Scan for the cell matching the given text and deliver its [X, Y] coordinate at center. 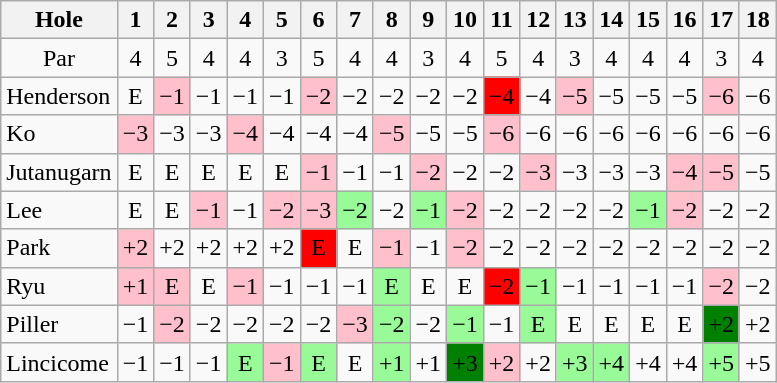
9 [428, 20]
18 [758, 20]
6 [318, 20]
17 [722, 20]
Piller [59, 324]
14 [612, 20]
2 [172, 20]
7 [356, 20]
1 [136, 20]
8 [392, 20]
Henderson [59, 96]
Jutanugarn [59, 172]
Lee [59, 210]
Park [59, 248]
Par [59, 58]
11 [502, 20]
Hole [59, 20]
15 [648, 20]
Ko [59, 134]
12 [538, 20]
Ryu [59, 286]
13 [574, 20]
Lincicome [59, 362]
10 [466, 20]
16 [684, 20]
